Capture the cell that displays the provided text and extract its (x, y) central coordinate. 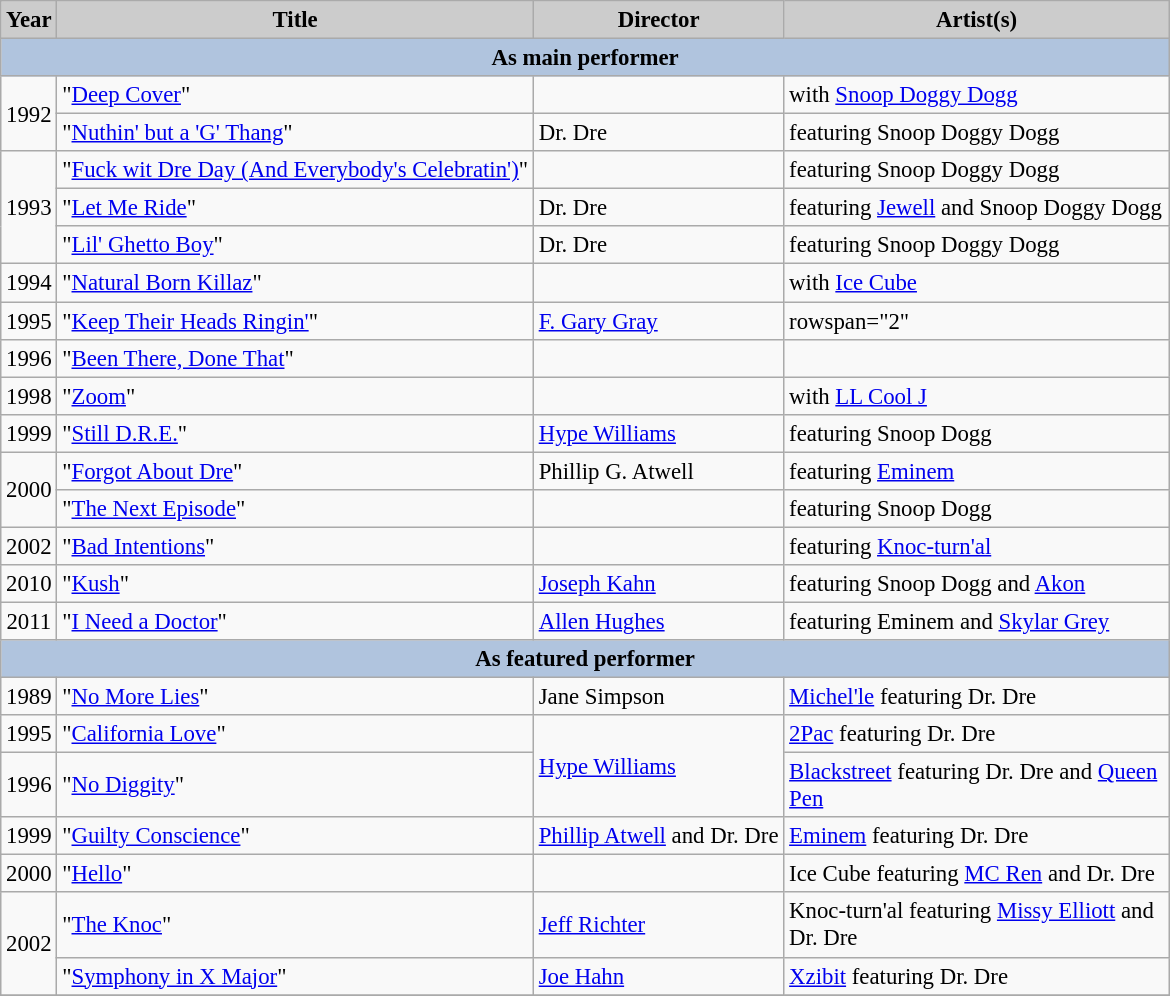
featuring Knoc-turn'al (977, 546)
2011 (29, 621)
Director (658, 20)
2010 (29, 584)
Xzibit featuring Dr. Dre (977, 976)
Artist(s) (977, 20)
"Hello" (295, 874)
"The Knoc" (295, 926)
Jeff Richter (658, 926)
"I Need a Doctor" (295, 621)
featuring Snoop Dogg and Akon (977, 584)
"Still D.R.E." (295, 433)
"Bad Intentions" (295, 546)
1989 (29, 697)
Ice Cube featuring MC Ren and Dr. Dre (977, 874)
"Deep Cover" (295, 95)
Phillip G. Atwell (658, 471)
Allen Hughes (658, 621)
Michel'le featuring Dr. Dre (977, 697)
"Guilty Conscience" (295, 836)
"Symphony in X Major" (295, 976)
featuring Eminem (977, 471)
"Let Me Ride" (295, 208)
with Ice Cube (977, 283)
"No Diggity" (295, 786)
"Kush" (295, 584)
"Nuthin' but a 'G' Thang" (295, 133)
Jane Simpson (658, 697)
Knoc-turn'al featuring Missy Elliott and Dr. Dre (977, 926)
Year (29, 20)
1994 (29, 283)
Joseph Kahn (658, 584)
"Been There, Done That" (295, 358)
"Keep Their Heads Ringin'" (295, 321)
F. Gary Gray (658, 321)
featuring Jewell and Snoop Doggy Dogg (977, 208)
1992 (29, 114)
Eminem featuring Dr. Dre (977, 836)
Title (295, 20)
featuring Eminem and Skylar Grey (977, 621)
with LL Cool J (977, 396)
Phillip Atwell and Dr. Dre (658, 836)
"Zoom" (295, 396)
rowspan="2" (977, 321)
"No More Lies" (295, 697)
Joe Hahn (658, 976)
"California Love" (295, 734)
As main performer (586, 58)
1993 (29, 208)
"Forgot About Dre" (295, 471)
"Fuck wit Dre Day (And Everybody's Celebratin')" (295, 170)
"Lil' Ghetto Boy" (295, 245)
"Natural Born Killaz" (295, 283)
"The Next Episode" (295, 509)
As featured performer (586, 659)
1998 (29, 396)
2Pac featuring Dr. Dre (977, 734)
with Snoop Doggy Dogg (977, 95)
Blackstreet featuring Dr. Dre and Queen Pen (977, 786)
